For the text-containing cell, return its midpoint in (x, y) coordinate format. 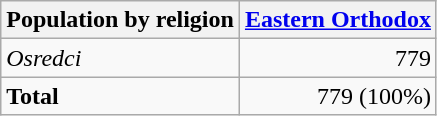
779 (100%) (338, 96)
Eastern Orthodox (338, 20)
Osredci (120, 58)
Total (120, 96)
Population by religion (120, 20)
779 (338, 58)
